Determine the [x, y] coordinate at the center of the cell enclosing the given text.  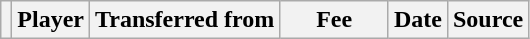
Transferred from [185, 20]
Date [418, 20]
Player [51, 20]
Fee [334, 20]
Source [488, 20]
